Capture the cell that displays the provided text and extract its [x, y] central coordinate. 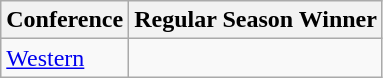
Conference [65, 20]
Western [65, 58]
Regular Season Winner [256, 20]
